Provide the (x, y) coordinate of the cell's center where the given text is located.  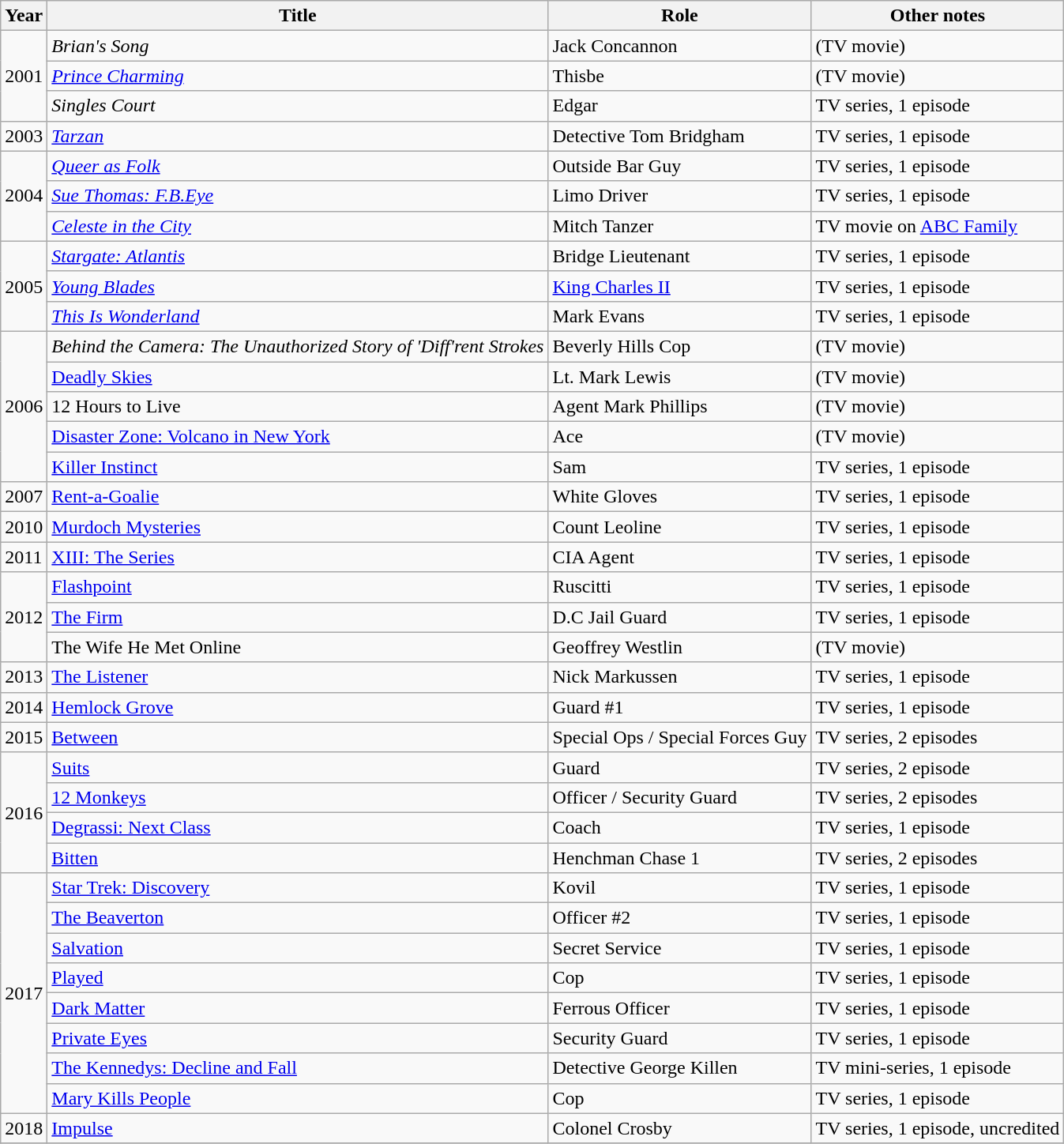
2012 (24, 617)
Impulse (298, 1128)
Security Guard (679, 1038)
Singles Court (298, 106)
Colonel Crosby (679, 1128)
Young Blades (298, 286)
Flashpoint (298, 587)
2017 (24, 993)
Deadly Skies (298, 377)
Agent Mark Phillips (679, 407)
XIII: The Series (298, 557)
12 Monkeys (298, 797)
Brian's Song (298, 46)
2011 (24, 557)
2014 (24, 707)
Edgar (679, 106)
This Is Wonderland (298, 316)
Title (298, 16)
Star Trek: Discovery (298, 888)
Ruscitti (679, 587)
Guard (679, 767)
2013 (24, 677)
TV series, 1 episode, uncredited (938, 1128)
2018 (24, 1128)
King Charles II (679, 286)
Private Eyes (298, 1038)
12 Hours to Live (298, 407)
Suits (298, 767)
Disaster Zone: Volcano in New York (298, 437)
Thisbe (679, 76)
Ace (679, 437)
Geoffrey Westlin (679, 647)
Prince Charming (298, 76)
TV mini-series, 1 episode (938, 1068)
Ferrous Officer (679, 1008)
Bridge Lieutenant (679, 256)
Limo Driver (679, 196)
Tarzan (298, 136)
Count Leoline (679, 527)
2005 (24, 286)
Sam (679, 467)
TV series, 2 episode (938, 767)
Nick Markussen (679, 677)
Detective Tom Bridgham (679, 136)
Hemlock Grove (298, 707)
Outside Bar Guy (679, 166)
Killer Instinct (298, 467)
Officer #2 (679, 918)
The Wife He Met Online (298, 647)
Officer / Security Guard (679, 797)
Murdoch Mysteries (298, 527)
Kovil (679, 888)
Detective George Killen (679, 1068)
2001 (24, 76)
Guard #1 (679, 707)
White Gloves (679, 497)
CIA Agent (679, 557)
Lt. Mark Lewis (679, 377)
2016 (24, 812)
2004 (24, 196)
Salvation (298, 948)
The Firm (298, 617)
Celeste in the City (298, 226)
Jack Concannon (679, 46)
Played (298, 978)
The Kennedys: Decline and Fall (298, 1068)
Mary Kills People (298, 1098)
Coach (679, 827)
Queer as Folk (298, 166)
Year (24, 16)
Other notes (938, 16)
Sue Thomas: F.B.Eye (298, 196)
2003 (24, 136)
Degrassi: Next Class (298, 827)
TV movie on ABC Family (938, 226)
2006 (24, 406)
Henchman Chase 1 (679, 857)
Mark Evans (679, 316)
The Listener (298, 677)
D.C Jail Guard (679, 617)
Stargate: Atlantis (298, 256)
2007 (24, 497)
Rent-a-Goalie (298, 497)
Role (679, 16)
Bitten (298, 857)
Beverly Hills Cop (679, 346)
2015 (24, 737)
Behind the Camera: The Unauthorized Story of 'Diff'rent Strokes (298, 346)
Between (298, 737)
Secret Service (679, 948)
Special Ops / Special Forces Guy (679, 737)
Mitch Tanzer (679, 226)
Dark Matter (298, 1008)
The Beaverton (298, 918)
2010 (24, 527)
